Provide the [x, y] coordinate of the cell's center where the given text is located.  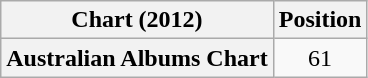
61 [320, 58]
Position [320, 20]
Chart (2012) [137, 20]
Australian Albums Chart [137, 58]
